Identify which cell holds the provided text, then report its (X, Y) central coordinate. 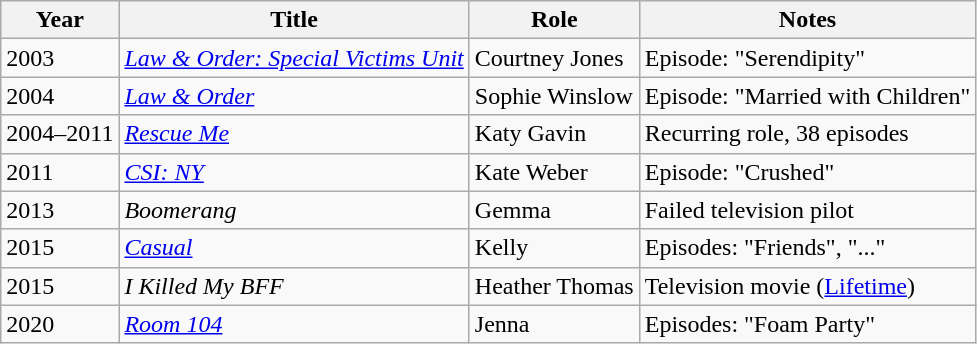
Law & Order (294, 96)
Kelly (554, 248)
Heather Thomas (554, 286)
CSI: NY (294, 172)
2003 (60, 58)
2004–2011 (60, 134)
Title (294, 20)
Role (554, 20)
Jenna (554, 324)
Courtney Jones (554, 58)
Recurring role, 38 episodes (808, 134)
Room 104 (294, 324)
Rescue Me (294, 134)
Episodes: "Friends", "..." (808, 248)
Episode: "Married with Children" (808, 96)
2013 (60, 210)
I Killed My BFF (294, 286)
2004 (60, 96)
Boomerang (294, 210)
Television movie (Lifetime) (808, 286)
Gemma (554, 210)
Year (60, 20)
Episodes: "Foam Party" (808, 324)
Notes (808, 20)
Casual (294, 248)
Katy Gavin (554, 134)
Sophie Winslow (554, 96)
Failed television pilot (808, 210)
Kate Weber (554, 172)
Episode: "Crushed" (808, 172)
2020 (60, 324)
Law & Order: Special Victims Unit (294, 58)
2011 (60, 172)
Episode: "Serendipity" (808, 58)
